Locate the cell with the specified text and output its (X, Y) center coordinate. 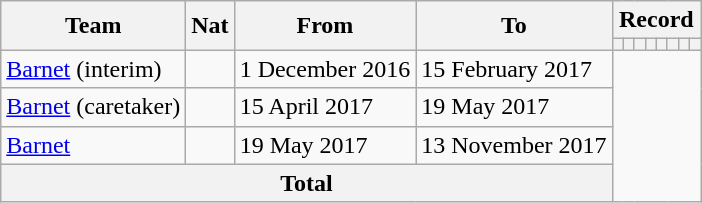
Barnet (caretaker) (94, 107)
Barnet (interim) (94, 69)
Total (306, 183)
From (325, 26)
13 November 2017 (514, 145)
Nat (210, 26)
15 April 2017 (325, 107)
To (514, 26)
1 December 2016 (325, 69)
Barnet (94, 145)
15 February 2017 (514, 69)
Team (94, 26)
Record (656, 20)
